Return the [x, y] coordinate for the center point of the cell that contains the specified text.  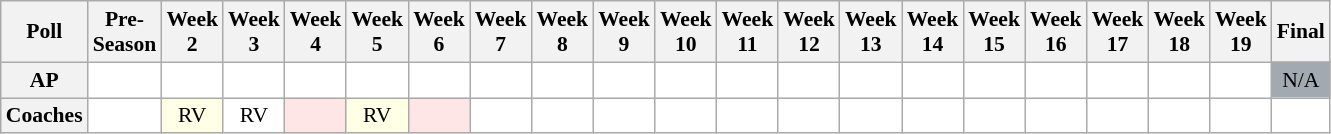
Week11 [748, 32]
Week12 [809, 32]
AP [44, 80]
Poll [44, 32]
Week19 [1241, 32]
Week8 [562, 32]
Week13 [871, 32]
Week9 [624, 32]
Final [1301, 32]
N/A [1301, 80]
Week7 [501, 32]
Week15 [994, 32]
Week10 [686, 32]
Week18 [1179, 32]
Week17 [1118, 32]
Pre-Season [125, 32]
Week16 [1056, 32]
Week4 [316, 32]
Coaches [44, 116]
Week2 [192, 32]
Week3 [254, 32]
Week6 [439, 32]
Week5 [377, 32]
Week14 [933, 32]
